Output the [X, Y] coordinate of the center of the cell containing the given text.  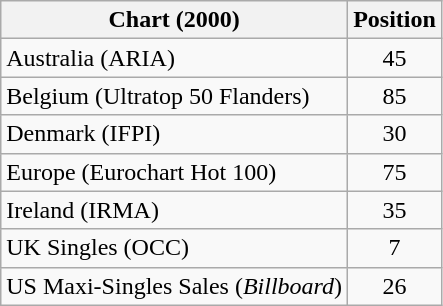
45 [395, 58]
30 [395, 134]
US Maxi-Singles Sales (Billboard) [174, 286]
85 [395, 96]
Denmark (IFPI) [174, 134]
UK Singles (OCC) [174, 248]
Position [395, 20]
Chart (2000) [174, 20]
Ireland (IRMA) [174, 210]
35 [395, 210]
Australia (ARIA) [174, 58]
7 [395, 248]
Belgium (Ultratop 50 Flanders) [174, 96]
Europe (Eurochart Hot 100) [174, 172]
75 [395, 172]
26 [395, 286]
